From the cell containing the given text, extract its center point as [X, Y] coordinate. 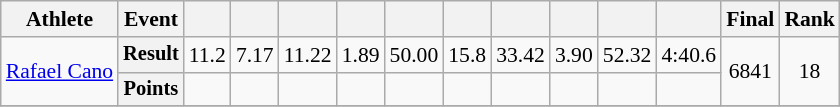
18 [810, 72]
Rank [810, 19]
1.89 [361, 55]
11.2 [208, 55]
Rafael Cano [60, 72]
3.90 [574, 55]
52.32 [628, 55]
50.00 [414, 55]
Points [151, 89]
4:40.6 [688, 55]
33.42 [520, 55]
Event [151, 19]
Result [151, 55]
11.22 [308, 55]
15.8 [467, 55]
6841 [750, 72]
Final [750, 19]
7.17 [255, 55]
Athlete [60, 19]
